Identify which cell holds the provided text, then report its [X, Y] central coordinate. 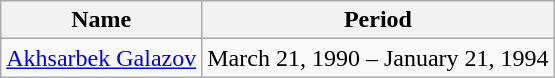
Period [378, 20]
Akhsarbek Galazov [102, 58]
Name [102, 20]
March 21, 1990 – January 21, 1994 [378, 58]
